From the cell containing the given text, extract its center point as (X, Y) coordinate. 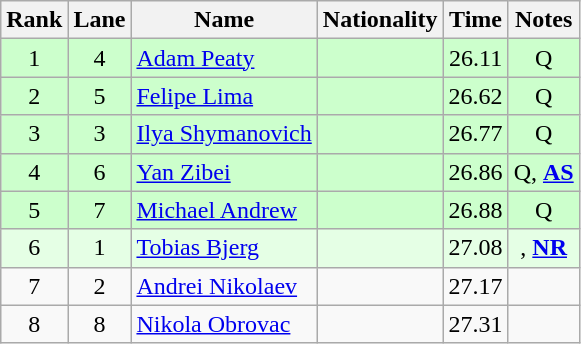
26.62 (476, 96)
27.08 (476, 248)
Andrei Nikolaev (224, 286)
26.86 (476, 172)
26.88 (476, 210)
Michael Andrew (224, 210)
Felipe Lima (224, 96)
Time (476, 20)
Rank (34, 20)
Nationality (380, 20)
Tobias Bjerg (224, 248)
Ilya Shymanovich (224, 134)
, NR (544, 248)
Adam Peaty (224, 58)
Name (224, 20)
27.17 (476, 286)
Yan Zibei (224, 172)
Q, AS (544, 172)
Nikola Obrovac (224, 324)
Lane (100, 20)
26.77 (476, 134)
26.11 (476, 58)
Notes (544, 20)
27.31 (476, 324)
